Identify which cell holds the provided text, then report its [x, y] central coordinate. 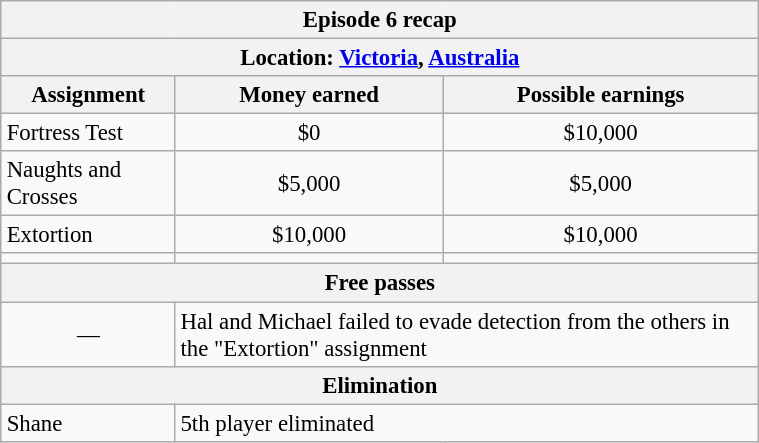
Extortion [88, 235]
Possible earnings [600, 95]
Shane [88, 423]
Money earned [309, 95]
Fortress Test [88, 133]
Free passes [380, 283]
Assignment [88, 95]
— [88, 334]
Hal and Michael failed to evade detection from the others in the "Extortion" assignment [466, 334]
Naughts and Crosses [88, 184]
Location: Victoria, Australia [380, 57]
5th player eliminated [466, 423]
Episode 6 recap [380, 20]
Elimination [380, 385]
$0 [309, 133]
